Provide the [x, y] coordinate of the cell's center where the given text is located.  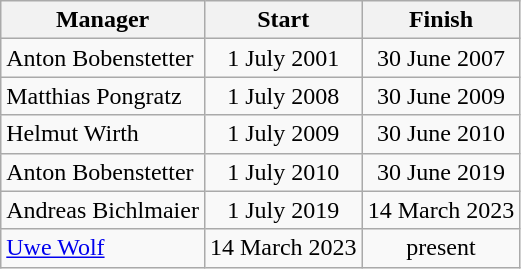
Manager [103, 20]
30 June 2019 [441, 172]
1 July 2009 [283, 134]
1 July 2001 [283, 58]
1 July 2019 [283, 210]
Helmut Wirth [103, 134]
30 June 2009 [441, 96]
30 June 2010 [441, 134]
1 July 2008 [283, 96]
Andreas Bichlmaier [103, 210]
Matthias Pongratz [103, 96]
30 June 2007 [441, 58]
Start [283, 20]
present [441, 248]
1 July 2010 [283, 172]
Uwe Wolf [103, 248]
Finish [441, 20]
